Return the (x, y) coordinate for the center point of the cell that contains the specified text.  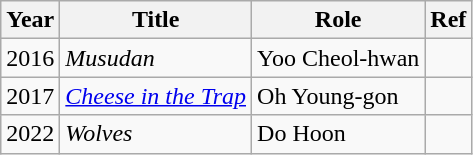
Musudan (156, 58)
2022 (30, 134)
Role (338, 20)
Year (30, 20)
Title (156, 20)
2016 (30, 58)
2017 (30, 96)
Oh Young-gon (338, 96)
Do Hoon (338, 134)
Cheese in the Trap (156, 96)
Wolves (156, 134)
Ref (448, 20)
Yoo Cheol-hwan (338, 58)
